Extract the [x, y] coordinate from the center of the cell holding the provided text.  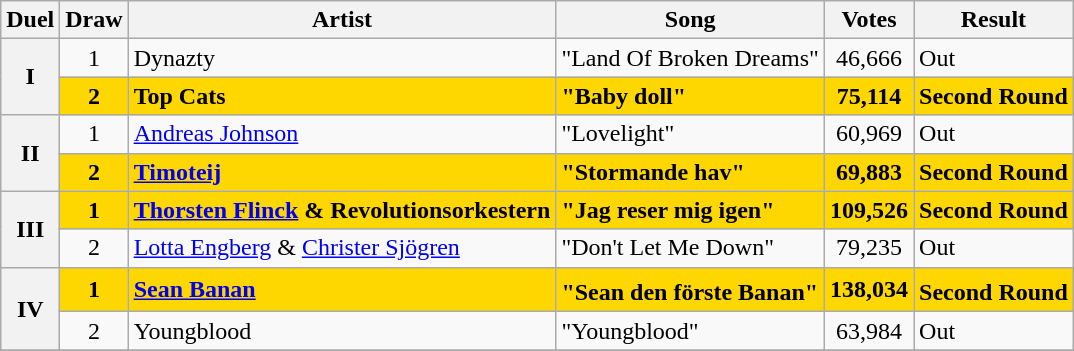
Thorsten Flinck & Revolutionsorkestern [342, 210]
Duel [30, 20]
63,984 [868, 331]
Top Cats [342, 96]
Artist [342, 20]
Timoteij [342, 172]
79,235 [868, 248]
75,114 [868, 96]
Draw [94, 20]
138,034 [868, 290]
Sean Banan [342, 290]
"Lovelight" [690, 134]
III [30, 229]
I [30, 77]
46,666 [868, 58]
Youngblood [342, 331]
"Jag reser mig igen" [690, 210]
60,969 [868, 134]
Votes [868, 20]
Dynazty [342, 58]
Lotta Engberg & Christer Sjögren [342, 248]
Andreas Johnson [342, 134]
Result [994, 20]
II [30, 153]
"Sean den förste Banan" [690, 290]
"Youngblood" [690, 331]
69,883 [868, 172]
Song [690, 20]
109,526 [868, 210]
"Stormande hav" [690, 172]
"Baby doll" [690, 96]
IV [30, 308]
"Don't Let Me Down" [690, 248]
"Land Of Broken Dreams" [690, 58]
